From the cell containing the given text, extract its center point as (X, Y) coordinate. 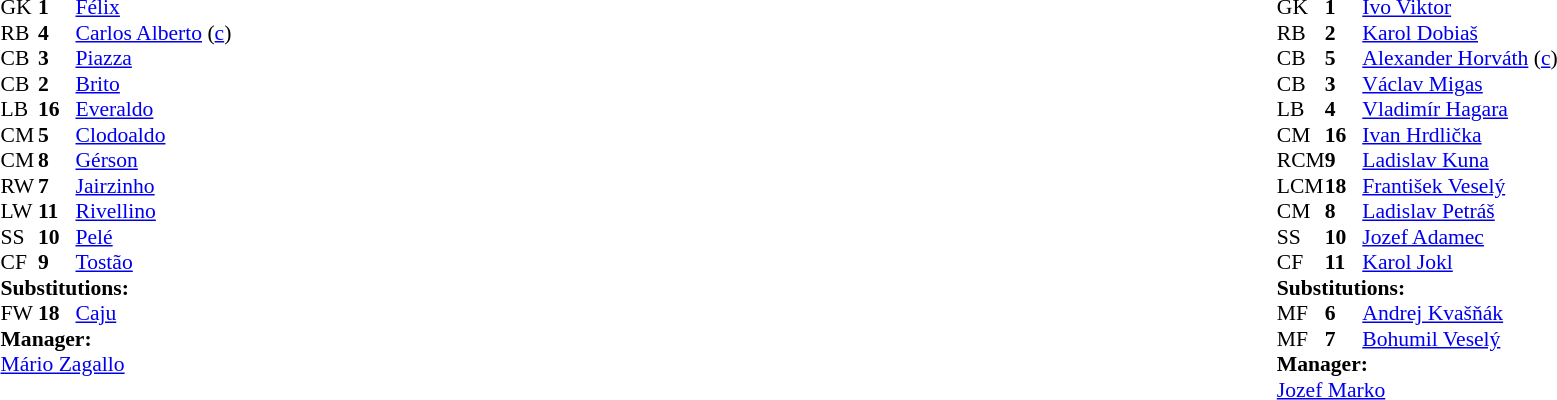
Alexander Horváth (c) (1460, 59)
Pelé (154, 237)
RW (19, 186)
6 (1344, 313)
Karol Dobiaš (1460, 33)
František Veselý (1460, 186)
Václav Migas (1460, 84)
Ivan Hrdlička (1460, 135)
LCM (1301, 186)
Everaldo (154, 109)
Andrej Kvašňák (1460, 313)
Karol Jokl (1460, 263)
RCM (1301, 161)
Rivellino (154, 211)
FW (19, 313)
Manager: (116, 339)
Piazza (154, 59)
Clodoaldo (154, 135)
Mário Zagallo (116, 365)
Substitutions: (116, 288)
Gérson (154, 161)
Tostão (154, 263)
Jozef Adamec (1460, 237)
Jairzinho (154, 186)
Caju (154, 313)
Ladislav Petráš (1460, 211)
Brito (154, 84)
Vladimír Hagara (1460, 109)
Ladislav Kuna (1460, 161)
Bohumil Veselý (1460, 339)
LW (19, 211)
Carlos Alberto (c) (154, 33)
